Pinpoint the cell where the given text exists, returning its (x, y) midpoint coordinate. 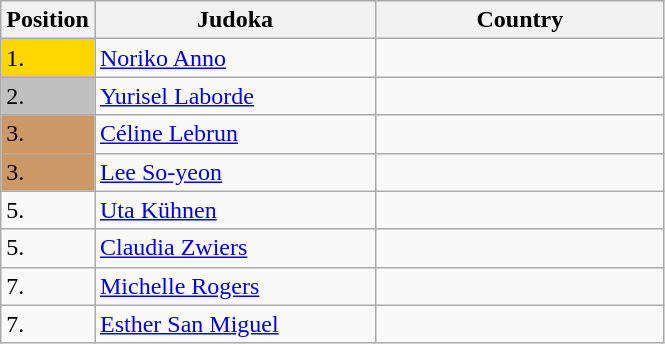
Claudia Zwiers (234, 248)
Country (520, 20)
Lee So-yeon (234, 172)
Yurisel Laborde (234, 96)
2. (48, 96)
Céline Lebrun (234, 134)
Esther San Miguel (234, 324)
Noriko Anno (234, 58)
Position (48, 20)
Uta Kühnen (234, 210)
Michelle Rogers (234, 286)
Judoka (234, 20)
1. (48, 58)
